Pinpoint the cell where the given text exists, returning its (x, y) midpoint coordinate. 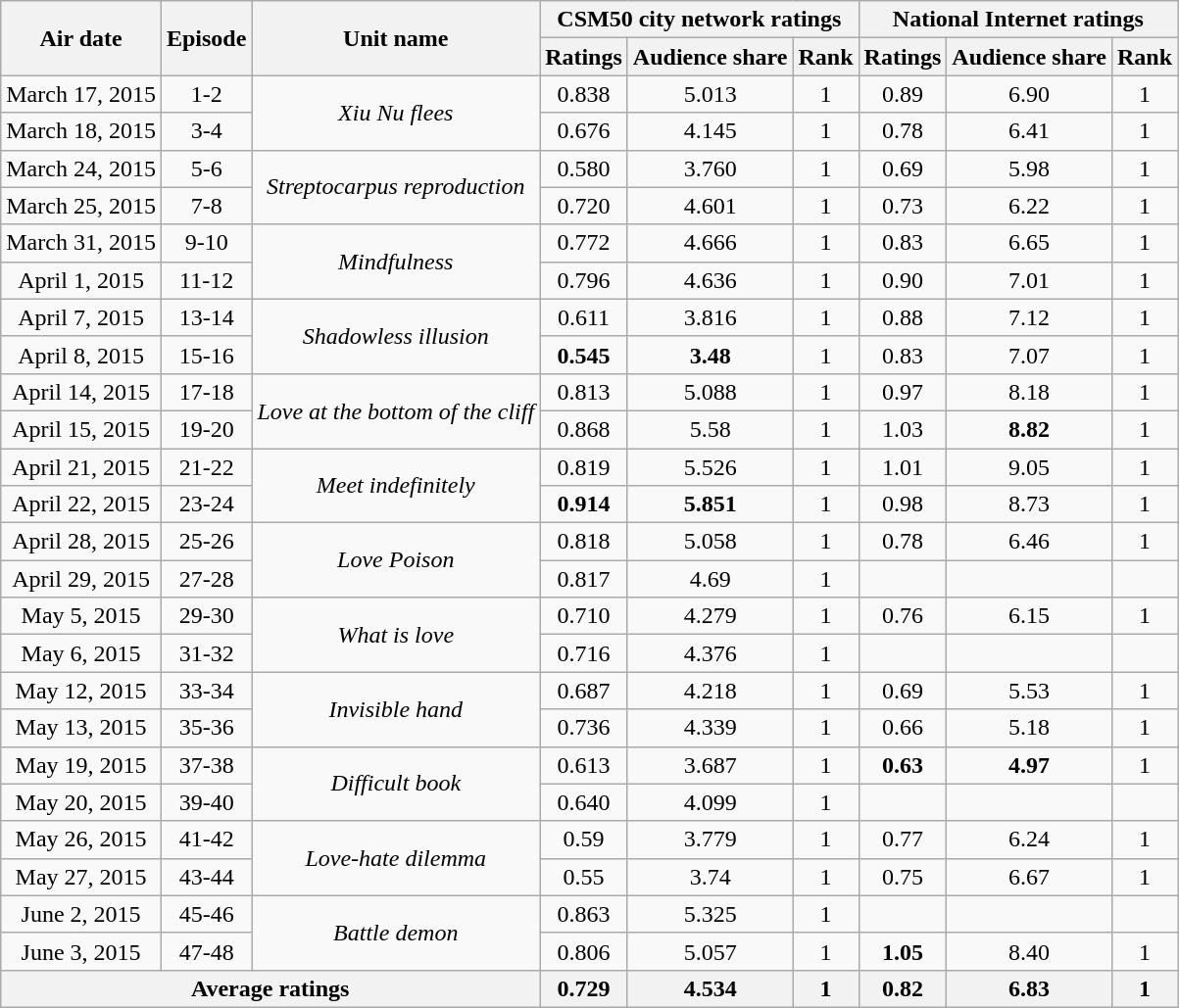
0.676 (584, 131)
4.339 (710, 728)
45-46 (206, 914)
0.76 (903, 616)
April 22, 2015 (81, 504)
0.736 (584, 728)
4.69 (710, 579)
0.914 (584, 504)
9-10 (206, 243)
April 8, 2015 (81, 355)
3.48 (710, 355)
0.97 (903, 392)
5.013 (710, 94)
9.05 (1029, 467)
23-24 (206, 504)
CSM50 city network ratings (700, 20)
47-48 (206, 951)
0.710 (584, 616)
1.03 (903, 429)
April 1, 2015 (81, 280)
33-34 (206, 691)
8.18 (1029, 392)
0.98 (903, 504)
3.816 (710, 317)
27-28 (206, 579)
8.40 (1029, 951)
5.088 (710, 392)
13-14 (206, 317)
5-6 (206, 168)
4.534 (710, 988)
15-16 (206, 355)
May 27, 2015 (81, 877)
What is love (396, 635)
29-30 (206, 616)
March 17, 2015 (81, 94)
0.813 (584, 392)
6.83 (1029, 988)
Xiu Nu flees (396, 113)
0.611 (584, 317)
0.545 (584, 355)
0.796 (584, 280)
5.058 (710, 542)
0.863 (584, 914)
0.817 (584, 579)
0.75 (903, 877)
0.88 (903, 317)
1.01 (903, 467)
Unit name (396, 38)
3.687 (710, 765)
4.218 (710, 691)
39-40 (206, 802)
April 15, 2015 (81, 429)
6.41 (1029, 131)
43-44 (206, 877)
Love at the bottom of the cliff (396, 410)
April 28, 2015 (81, 542)
0.838 (584, 94)
6.65 (1029, 243)
April 7, 2015 (81, 317)
May 26, 2015 (81, 840)
7-8 (206, 206)
17-18 (206, 392)
May 20, 2015 (81, 802)
May 19, 2015 (81, 765)
4.145 (710, 131)
0.772 (584, 243)
5.526 (710, 467)
37-38 (206, 765)
Love-hate dilemma (396, 858)
6.90 (1029, 94)
3.760 (710, 168)
6.67 (1029, 877)
0.729 (584, 988)
Streptocarpus reproduction (396, 187)
0.806 (584, 951)
1-2 (206, 94)
Average ratings (270, 988)
0.613 (584, 765)
0.73 (903, 206)
Air date (81, 38)
0.82 (903, 988)
5.851 (710, 504)
Difficult book (396, 784)
March 31, 2015 (81, 243)
0.63 (903, 765)
0.59 (584, 840)
April 29, 2015 (81, 579)
4.636 (710, 280)
May 5, 2015 (81, 616)
Shadowless illusion (396, 336)
6.24 (1029, 840)
4.601 (710, 206)
7.01 (1029, 280)
0.818 (584, 542)
31-32 (206, 653)
0.66 (903, 728)
4.376 (710, 653)
11-12 (206, 280)
0.819 (584, 467)
41-42 (206, 840)
6.22 (1029, 206)
0.716 (584, 653)
0.868 (584, 429)
6.15 (1029, 616)
0.687 (584, 691)
6.46 (1029, 542)
Episode (206, 38)
4.099 (710, 802)
Love Poison (396, 560)
0.640 (584, 802)
3-4 (206, 131)
March 24, 2015 (81, 168)
June 2, 2015 (81, 914)
7.07 (1029, 355)
0.89 (903, 94)
3.74 (710, 877)
Meet indefinitely (396, 486)
4.666 (710, 243)
5.18 (1029, 728)
3.779 (710, 840)
May 13, 2015 (81, 728)
1.05 (903, 951)
5.58 (710, 429)
25-26 (206, 542)
May 12, 2015 (81, 691)
0.77 (903, 840)
0.90 (903, 280)
June 3, 2015 (81, 951)
0.720 (584, 206)
Battle demon (396, 933)
5.98 (1029, 168)
Invisible hand (396, 709)
5.057 (710, 951)
5.325 (710, 914)
5.53 (1029, 691)
April 21, 2015 (81, 467)
7.12 (1029, 317)
8.73 (1029, 504)
National Internet ratings (1017, 20)
4.97 (1029, 765)
21-22 (206, 467)
March 18, 2015 (81, 131)
April 14, 2015 (81, 392)
19-20 (206, 429)
35-36 (206, 728)
May 6, 2015 (81, 653)
8.82 (1029, 429)
4.279 (710, 616)
0.580 (584, 168)
Mindfulness (396, 262)
March 25, 2015 (81, 206)
0.55 (584, 877)
